Search for the cell housing the specified text and yield its (X, Y) center coordinate. 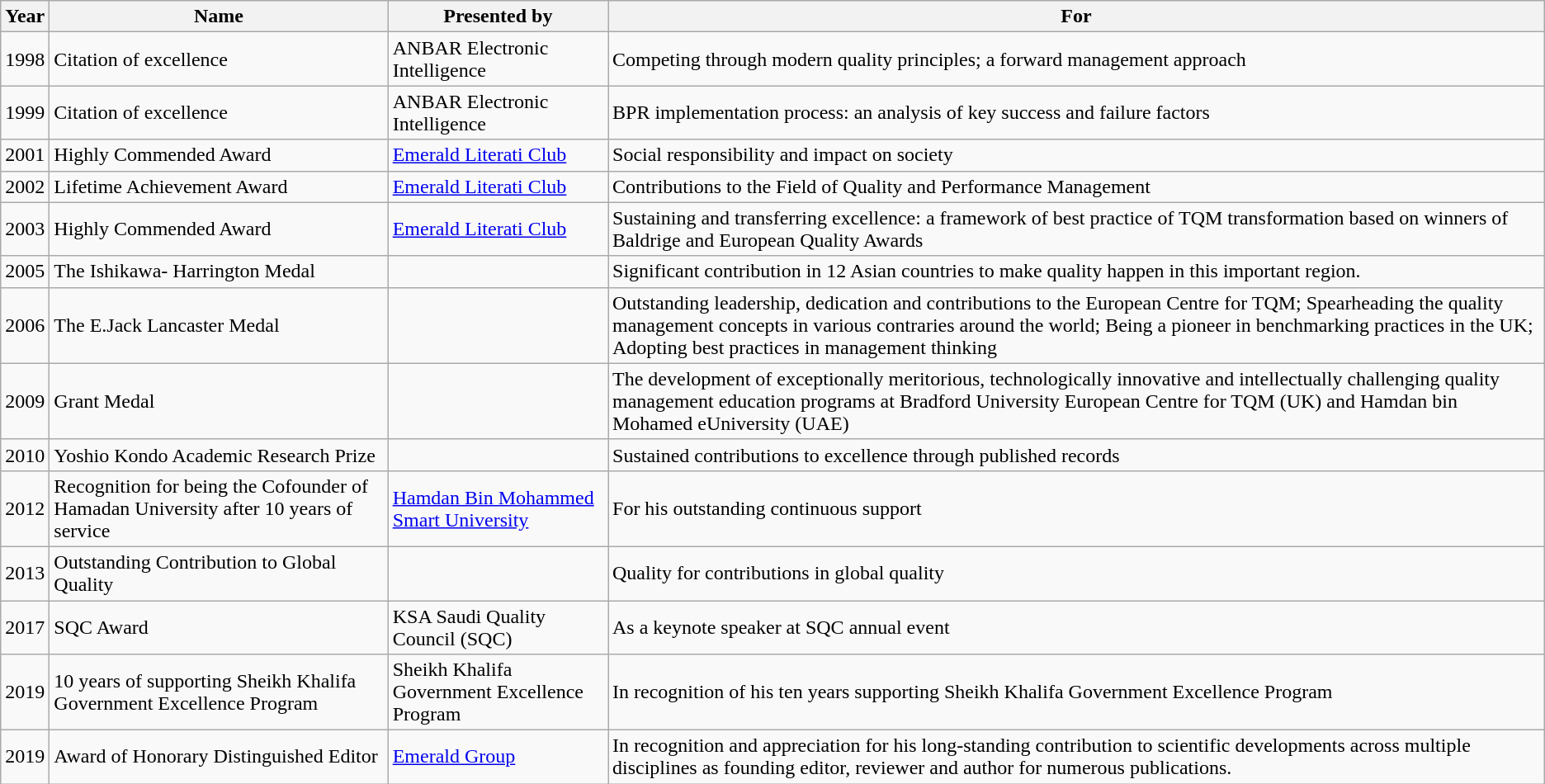
1998 (25, 59)
Grant Medal (219, 401)
Name (219, 17)
Sustaining and transferring excellence: a framework of best practice of TQM transformation based on winners of Baldrige and European Quality Awards (1076, 229)
The E.Jack Lancaster Medal (219, 325)
2017 (25, 627)
Sustained contributions to excellence through published records (1076, 455)
2005 (25, 272)
Significant contribution in 12 Asian countries to make quality happen in this important region. (1076, 272)
Emerald Group (498, 758)
Award of Honorary Distinguished Editor (219, 758)
Sheikh Khalifa Government Excellence Program (498, 692)
Presented by (498, 17)
Hamdan Bin Mohammed Smart University (498, 508)
Year (25, 17)
SQC Award (219, 627)
Quality for contributions in global quality (1076, 573)
2006 (25, 325)
2013 (25, 573)
In recognition of his ten years supporting Sheikh Khalifa Government Excellence Program (1076, 692)
2003 (25, 229)
Social responsibility and impact on society (1076, 155)
Yoshio Kondo Academic Research Prize (219, 455)
BPR implementation process: an analysis of key success and failure factors (1076, 112)
As a keynote speaker at SQC annual event (1076, 627)
Lifetime Achievement Award (219, 187)
2010 (25, 455)
1999 (25, 112)
Outstanding Contribution to Global Quality (219, 573)
Contributions to the Field of Quality and Performance Management (1076, 187)
Competing through modern quality principles; a forward management approach (1076, 59)
Recognition for being the Cofounder of Hamadan University after 10 years of service (219, 508)
2009 (25, 401)
For (1076, 17)
For his outstanding continuous support (1076, 508)
2002 (25, 187)
2001 (25, 155)
KSA Saudi Quality Council (SQC) (498, 627)
The Ishikawa- Harrington Medal (219, 272)
10 years of supporting Sheikh Khalifa Government Excellence Program (219, 692)
2012 (25, 508)
